Output the (X, Y) coordinate of the center of the cell containing the given text.  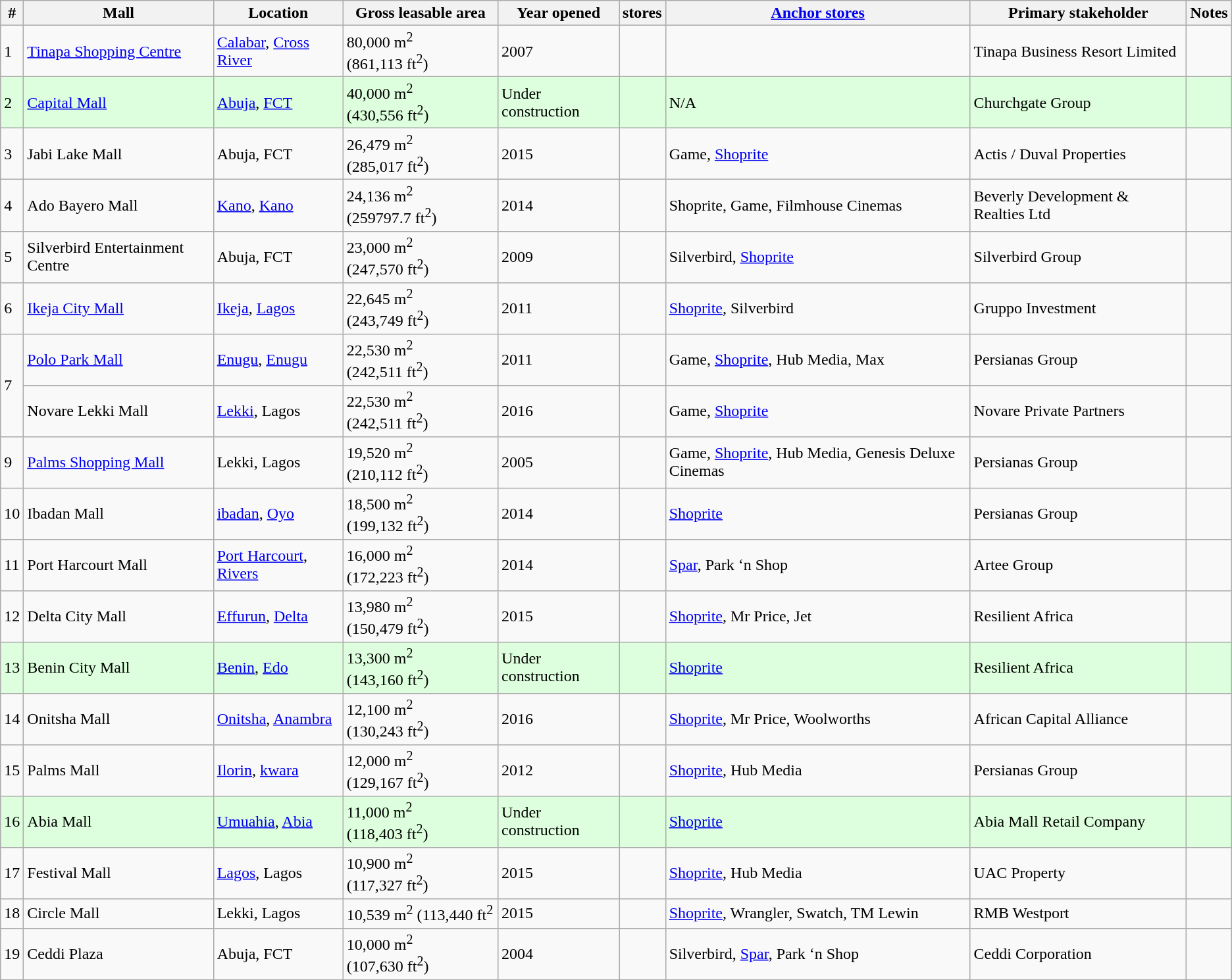
80,000 m2 (861,113 ft2) (420, 51)
Port Harcourt, Rivers (278, 565)
Shoprite, Silverbird (817, 308)
Capital Mall (118, 103)
Palms Mall (118, 770)
Anchor stores (817, 13)
Primary stakeholder (1078, 13)
6 (12, 308)
African Capital Alliance (1078, 719)
Benin City Mall (118, 667)
Silverbird Group (1078, 257)
Shoprite, Mr Price, Woolworths (817, 719)
Polo Park Mall (118, 359)
12,100 m2 (130,243 ft2) (420, 719)
# (12, 13)
3 (12, 154)
Onitsha Mall (118, 719)
UAC Property (1078, 873)
2012 (559, 770)
Silverbird, Shoprite (817, 257)
Effurun, Delta (278, 616)
7 (12, 385)
13,300 m2 (143,160 ft2) (420, 667)
18 (12, 914)
Novare Lekki Mall (118, 411)
Artee Group (1078, 565)
1 (12, 51)
Ceddi Plaza (118, 954)
Lagos, Lagos (278, 873)
Kano, Kano (278, 205)
19 (12, 954)
10 (12, 513)
Enugu, Enugu (278, 359)
Ikeja City Mall (118, 308)
Gruppo Investment (1078, 308)
Onitsha, Anambra (278, 719)
18,500 m2 (199,132 ft2) (420, 513)
Actis / Duval Properties (1078, 154)
19,520 m2 (210,112 ft2) (420, 462)
22,645 m2 (243,749 ft2) (420, 308)
Abia Mall (118, 822)
Benin, Edo (278, 667)
2005 (559, 462)
Port Harcourt Mall (118, 565)
2 (12, 103)
stores (642, 13)
Ikeja, Lagos (278, 308)
Tinapa Business Resort Limited (1078, 51)
2004 (559, 954)
Shoprite, Wrangler, Swatch, TM Lewin (817, 914)
12 (12, 616)
Game, Shoprite, Hub Media, Max (817, 359)
10,900 m2 (117,327 ft2) (420, 873)
Mall (118, 13)
5 (12, 257)
Shoprite, Game, Filmhouse Cinemas (817, 205)
Calabar, Cross River (278, 51)
Ado Bayero Mall (118, 205)
40,000 m2 (430,556 ft2) (420, 103)
Umuahia, Abia (278, 822)
13 (12, 667)
26,479 m2 (285,017 ft2) (420, 154)
15 (12, 770)
N/A (817, 103)
24,136 m2 (259797.7 ft2) (420, 205)
13,980 m2 (150,479 ft2) (420, 616)
Gross leasable area (420, 13)
Location (278, 13)
Game, Shoprite, Hub Media, Genesis Deluxe Cinemas (817, 462)
4 (12, 205)
10,539 m2 (113,440 ft2 (420, 914)
11 (12, 565)
14 (12, 719)
Silverbird, Spar, Park ‘n Shop (817, 954)
Circle Mall (118, 914)
Palms Shopping Mall (118, 462)
ibadan, Oyo (278, 513)
Novare Private Partners (1078, 411)
10,000 m2 (107,630 ft2) (420, 954)
Abia Mall Retail Company (1078, 822)
Jabi Lake Mall (118, 154)
17 (12, 873)
16,000 m2 (172,223 ft2) (420, 565)
Silverbird Entertainment Centre (118, 257)
Churchgate Group (1078, 103)
RMB Westport (1078, 914)
23,000 m2 (247,570 ft2) (420, 257)
11,000 m2 (118,403 ft2) (420, 822)
Spar, Park ‘n Shop (817, 565)
Year opened (559, 13)
16 (12, 822)
12,000 m2 (129,167 ft2) (420, 770)
Beverly Development & Realties Ltd (1078, 205)
9 (12, 462)
Shoprite, Mr Price, Jet (817, 616)
2009 (559, 257)
Delta City Mall (118, 616)
Festival Mall (118, 873)
Notes (1209, 13)
Ilorin, kwara (278, 770)
Tinapa Shopping Centre (118, 51)
Ceddi Corporation (1078, 954)
Ibadan Mall (118, 513)
2007 (559, 51)
